Detect which cell encompasses the target text, then output its (x, y) center coordinate. 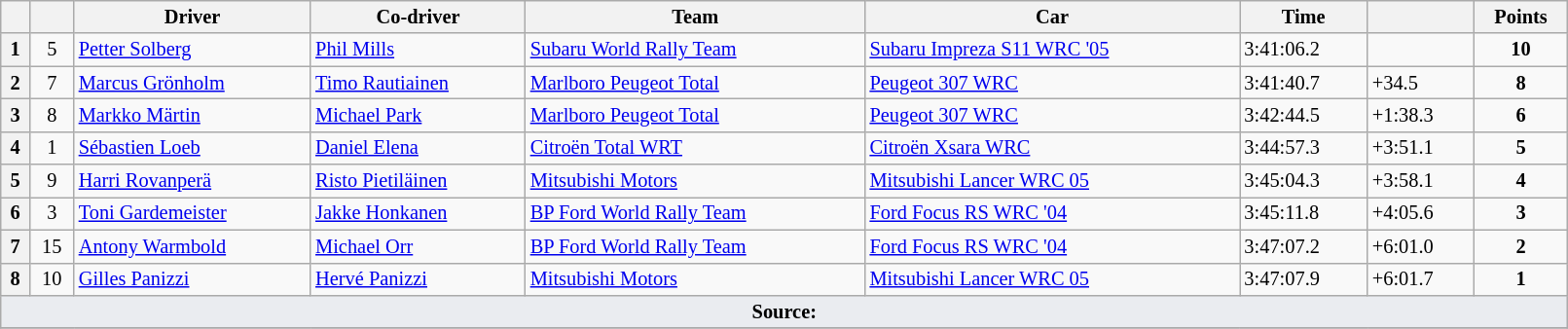
Risto Pietiläinen (419, 181)
Antony Warmbold (193, 246)
Michael Orr (419, 246)
3:47:07.9 (1304, 279)
Time (1304, 17)
3:41:40.7 (1304, 83)
3:47:07.2 (1304, 246)
Phil Mills (419, 50)
Co-driver (419, 17)
9 (53, 181)
3:42:44.5 (1304, 115)
+6:01.7 (1421, 279)
Car (1053, 17)
Sébastien Loeb (193, 148)
+34.5 (1421, 83)
Driver (193, 17)
Subaru World Rally Team (695, 50)
+6:01.0 (1421, 246)
3:44:57.3 (1304, 148)
Hervé Panizzi (419, 279)
Jakke Honkanen (419, 213)
Team (695, 17)
3:45:11.8 (1304, 213)
Subaru Impreza S11 WRC '05 (1053, 50)
Petter Solberg (193, 50)
Points (1520, 17)
Daniel Elena (419, 148)
Citroën Xsara WRC (1053, 148)
15 (53, 246)
3:45:04.3 (1304, 181)
+3:51.1 (1421, 148)
Harri Rovanperä (193, 181)
+1:38.3 (1421, 115)
Timo Rautiainen (419, 83)
Gilles Panizzi (193, 279)
+3:58.1 (1421, 181)
Toni Gardemeister (193, 213)
3:41:06.2 (1304, 50)
Markko Märtin (193, 115)
Michael Park (419, 115)
Marcus Grönholm (193, 83)
Citroën Total WRT (695, 148)
+4:05.6 (1421, 213)
Source: (784, 311)
